Output the (x, y) coordinate of the center of the cell containing the given text.  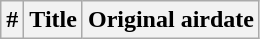
# (12, 20)
Original airdate (170, 20)
Title (54, 20)
